Search for the cell housing the specified text and yield its [X, Y] center coordinate. 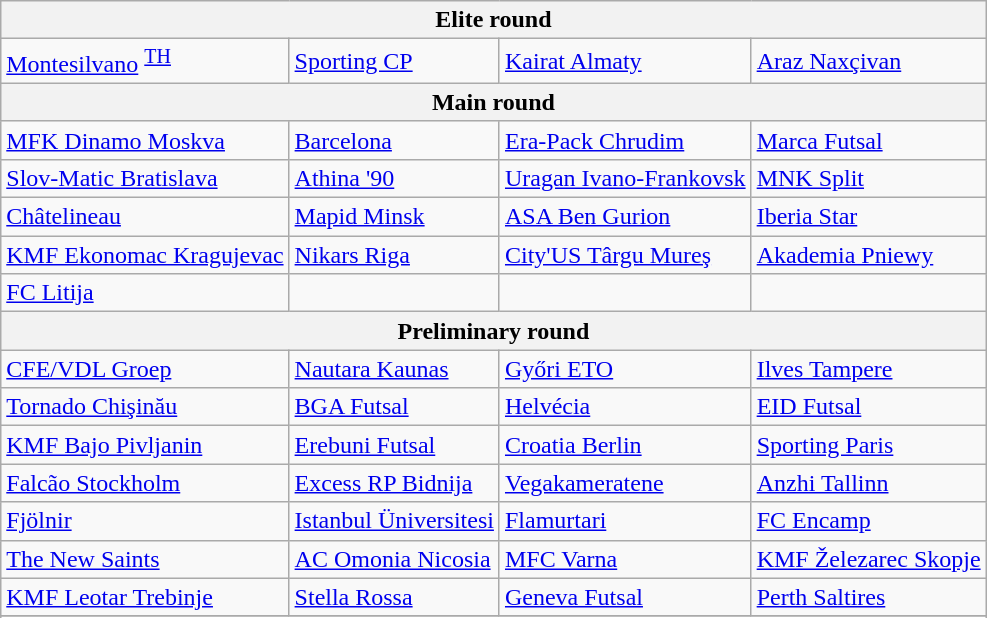
AC Omonia Nicosia [394, 559]
Fjölnir [145, 521]
Preliminary round [494, 331]
CFE/VDL Groep [145, 369]
Sporting CP [394, 62]
Montesilvano TH [145, 62]
Stella Rossa [394, 597]
Kairat Almaty [625, 62]
Iberia Star [868, 217]
Perth Saltires [868, 597]
Excess RP Bidnija [394, 483]
Vegakameratene [625, 483]
Anzhi Tallinn [868, 483]
Marca Futsal [868, 140]
Athina '90 [394, 178]
Geneva Futsal [625, 597]
Slov-Matic Bratislava [145, 178]
BGA Futsal [394, 407]
Tornado Chişinău [145, 407]
EID Futsal [868, 407]
Nautara Kaunas [394, 369]
KMF Ekonomac Kragujevac [145, 255]
FC Litija [145, 293]
KMF Leotar Trebinje [145, 597]
Uragan Ivano-Frankovsk [625, 178]
MFK Dinamo Moskva [145, 140]
Helvécia [625, 407]
Era-Pack Chrudim [625, 140]
Flamurtari [625, 521]
Araz Naxçivan [868, 62]
Falcão Stockholm [145, 483]
Akademia Pniewy [868, 255]
The New Saints [145, 559]
Győri ETO [625, 369]
Erebuni Futsal [394, 445]
Barcelona [394, 140]
Nikars Riga [394, 255]
City'US Târgu Mureş [625, 255]
Châtelineau [145, 217]
MFC Varna [625, 559]
Mapid Minsk [394, 217]
Croatia Berlin [625, 445]
Ilves Tampere [868, 369]
Sporting Paris [868, 445]
Main round [494, 102]
Elite round [494, 20]
MNK Split [868, 178]
Istanbul Üniversitesi [394, 521]
KMF Bajo Pivljanin [145, 445]
KMF Železarec Skopje [868, 559]
ASA Ben Gurion [625, 217]
FC Encamp [868, 521]
